Scan for the cell matching the given text and deliver its [x, y] coordinate at center. 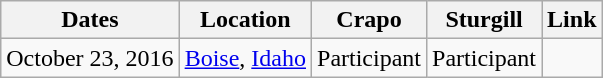
Location [245, 20]
Sturgill [484, 20]
October 23, 2016 [90, 58]
Link [572, 20]
Crapo [370, 20]
Dates [90, 20]
Boise, Idaho [245, 58]
